Output the [x, y] coordinate of the center of the cell containing the given text.  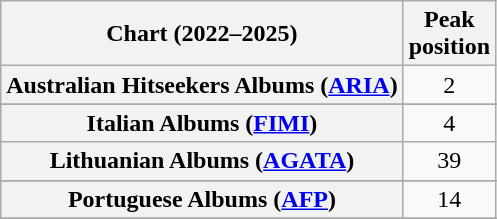
14 [449, 199]
Portuguese Albums (AFP) [202, 199]
Chart (2022–2025) [202, 34]
2 [449, 85]
Australian Hitseekers Albums (ARIA) [202, 85]
4 [449, 123]
Peakposition [449, 34]
Lithuanian Albums (AGATA) [202, 161]
Italian Albums (FIMI) [202, 123]
39 [449, 161]
